Detect which cell encompasses the target text, then output its (x, y) center coordinate. 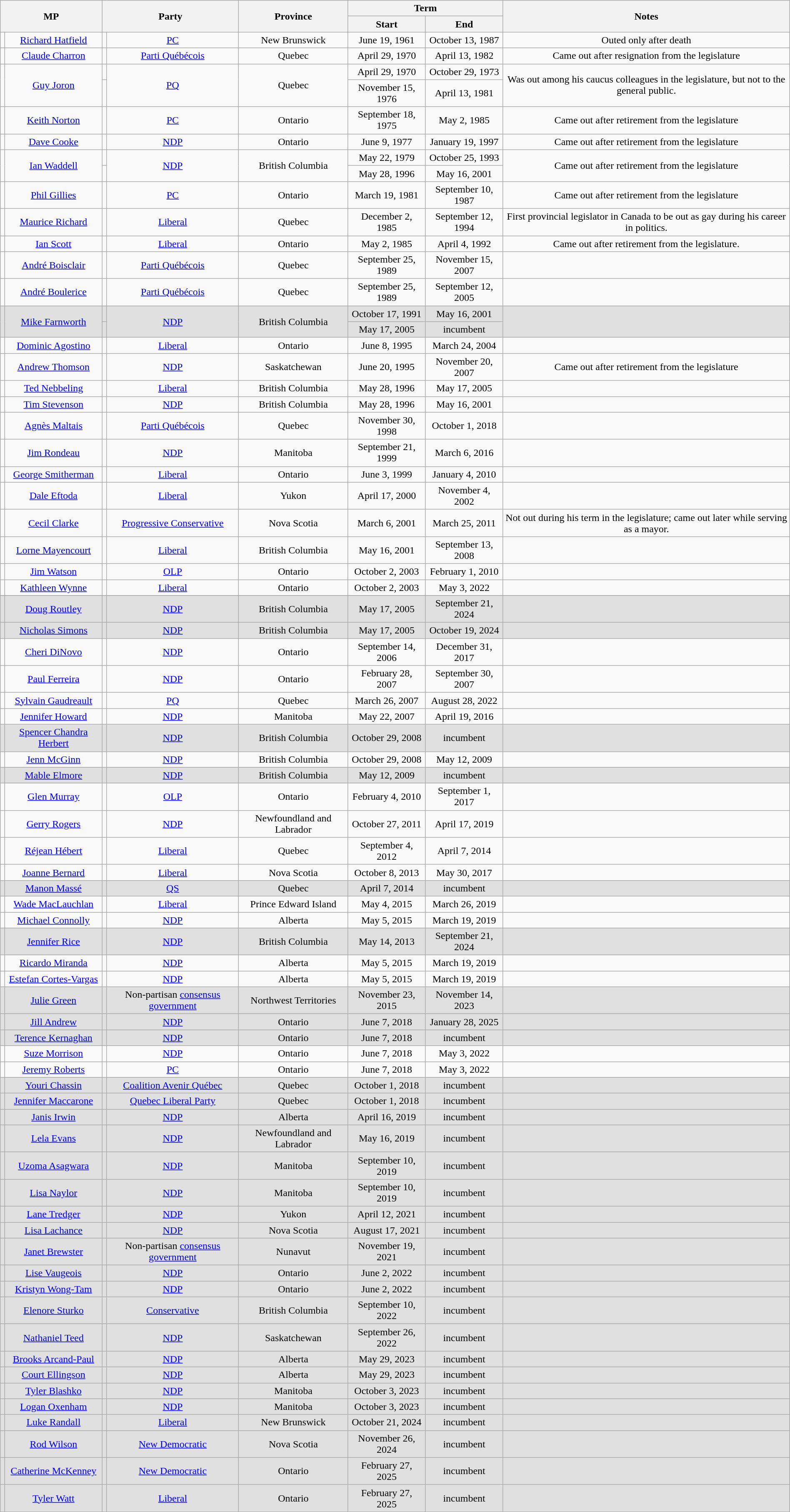
September 12, 1994 (464, 222)
Paul Ferreira (53, 679)
Guy Joron (53, 85)
Andrew Thomson (53, 367)
Start (387, 24)
March 26, 2019 (464, 904)
Cheri DiNovo (53, 652)
June 19, 1961 (387, 40)
Came out after retirement from the legislature. (646, 244)
Northwest Territories (293, 1000)
October 27, 2011 (387, 824)
Tim Stevenson (53, 404)
March 19, 1981 (387, 195)
Glen Murray (53, 797)
Jim Rondeau (53, 453)
Joanne Bernard (53, 872)
April 19, 2016 (464, 716)
March 24, 2004 (464, 345)
October 13, 1987 (464, 40)
Coalition Avenir Québec (172, 1085)
Tyler Blashko (53, 1391)
September 4, 2012 (387, 851)
May 30, 2017 (464, 872)
April 13, 1982 (464, 56)
October 19, 2024 (464, 631)
August 17, 2021 (387, 1230)
André Boisclair (53, 265)
Jim Watson (53, 571)
Dave Cooke (53, 142)
June 8, 1995 (387, 345)
Lorne Mayencourt (53, 550)
First provincial legislator in Canada to be out as gay during his career in politics. (646, 222)
Mable Elmore (53, 775)
November 14, 2023 (464, 1000)
January 19, 1997 (464, 142)
April 13, 1981 (464, 93)
Jennifer Howard (53, 716)
Maurice Richard (53, 222)
Party (170, 16)
September 18, 1975 (387, 120)
Jeremy Roberts (53, 1069)
Ian Waddell (53, 165)
Ricardo Miranda (53, 963)
March 6, 2001 (387, 523)
November 30, 1998 (387, 426)
Lisa Lachance (53, 1230)
April 4, 1992 (464, 244)
Gerry Rogers (53, 824)
November 4, 2002 (464, 496)
Rod Wilson (53, 1444)
Notes (646, 16)
Uzoma Asagwara (53, 1165)
Wade MacLauchlan (53, 904)
Lane Tredger (53, 1214)
George Smitherman (53, 474)
May 22, 2007 (387, 716)
Estefan Cortes-Vargas (53, 979)
Kathleen Wynne (53, 587)
Ted Nebbeling (53, 388)
Progressive Conservative (172, 523)
Manon Massé (53, 888)
Outed only after death (646, 40)
September 1, 2017 (464, 797)
Luke Randall (53, 1422)
Claude Charron (53, 56)
Keith Norton (53, 120)
Réjean Hébert (53, 851)
November 19, 2021 (387, 1252)
Janis Irwin (53, 1117)
September 10, 1987 (464, 195)
Was out among his caucus colleagues in the legislature, but not to the general public. (646, 85)
November 26, 2024 (387, 1444)
June 3, 1999 (387, 474)
Sylvain Gaudreault (53, 701)
Ian Scott (53, 244)
Came out after resignation from the legislature (646, 56)
QS (172, 888)
February 1, 2010 (464, 571)
Spencer Chandra Herbert (53, 738)
June 20, 1995 (387, 367)
Terence Kernaghan (53, 1038)
January 28, 2025 (464, 1022)
December 31, 2017 (464, 652)
February 4, 2010 (387, 797)
April 16, 2019 (387, 1117)
September 21, 1999 (387, 453)
Jill Andrew (53, 1022)
October 25, 1993 (464, 158)
Jennifer Rice (53, 942)
Michael Connolly (53, 920)
Quebec Liberal Party (172, 1101)
September 26, 2022 (387, 1338)
Court Ellingson (53, 1375)
May 22, 1979 (387, 158)
Prince Edward Island (293, 904)
November 15, 2007 (464, 265)
February 28, 2007 (387, 679)
Janet Brewster (53, 1252)
Richard Hatfield (53, 40)
Tyler Watt (53, 1498)
Kristyn Wong-Tam (53, 1289)
Youri Chassin (53, 1085)
September 30, 2007 (464, 679)
Catherine McKenney (53, 1471)
Lisa Naylor (53, 1193)
Suze Morrison (53, 1054)
January 4, 2010 (464, 474)
Phil Gillies (53, 195)
Not out during his term in the legislature; came out later while serving as a mayor. (646, 523)
September 12, 2005 (464, 293)
Logan Oxenham (53, 1407)
September 13, 2008 (464, 550)
End (464, 24)
Nunavut (293, 1252)
November 15, 1976 (387, 93)
Jenn McGinn (53, 759)
June 9, 1977 (387, 142)
Nathaniel Teed (53, 1338)
March 6, 2016 (464, 453)
October 17, 1991 (387, 314)
October 8, 2013 (387, 872)
Doug Routley (53, 609)
November 20, 2007 (464, 367)
December 2, 1985 (387, 222)
André Boulerice (53, 293)
October 29, 1973 (464, 72)
March 25, 2011 (464, 523)
Elenore Sturko (53, 1310)
April 12, 2021 (387, 1214)
October 21, 2024 (387, 1422)
April 17, 2019 (464, 824)
Agnès Maltais (53, 426)
Conservative (172, 1310)
Brooks Arcand-Paul (53, 1359)
March 26, 2007 (387, 701)
April 17, 2000 (387, 496)
Jennifer Maccarone (53, 1101)
August 28, 2022 (464, 701)
May 16, 2019 (387, 1139)
May 14, 2013 (387, 942)
Mike Farnworth (53, 322)
Julie Green (53, 1000)
Province (293, 16)
Lise Vaugeois (53, 1273)
Dale Eftoda (53, 496)
Lela Evans (53, 1139)
November 23, 2015 (387, 1000)
Cecil Clarke (53, 523)
May 4, 2015 (387, 904)
September 10, 2022 (387, 1310)
MP (51, 16)
Dominic Agostino (53, 345)
Nicholas Simons (53, 631)
Term (425, 8)
September 14, 2006 (387, 652)
